Locate the cell with the specified text and output its (x, y) center coordinate. 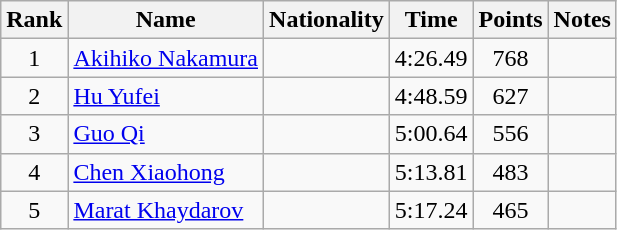
Guo Qi (166, 134)
Notes (582, 20)
Rank (34, 20)
4:48.59 (431, 96)
Name (166, 20)
1 (34, 58)
483 (510, 172)
Marat Khaydarov (166, 210)
2 (34, 96)
5:00.64 (431, 134)
Chen Xiaohong (166, 172)
627 (510, 96)
5:17.24 (431, 210)
Akihiko Nakamura (166, 58)
465 (510, 210)
3 (34, 134)
Points (510, 20)
5:13.81 (431, 172)
Nationality (327, 20)
768 (510, 58)
Hu Yufei (166, 96)
Time (431, 20)
4 (34, 172)
5 (34, 210)
556 (510, 134)
4:26.49 (431, 58)
